Scan for the cell matching the given text and deliver its (x, y) coordinate at center. 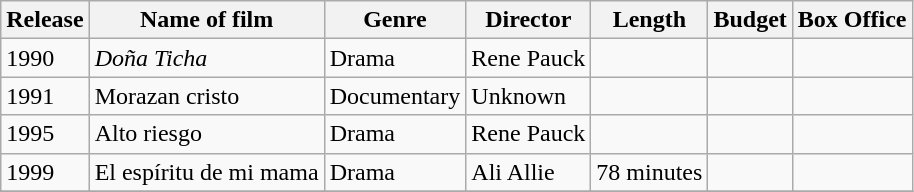
Name of film (206, 20)
Genre (395, 20)
Director (528, 20)
1999 (45, 172)
Release (45, 20)
1995 (45, 134)
Unknown (528, 96)
Doña Ticha (206, 58)
El espíritu de mi mama (206, 172)
Ali Allie (528, 172)
1991 (45, 96)
Documentary (395, 96)
Length (650, 20)
Morazan cristo (206, 96)
Budget (750, 20)
78 minutes (650, 172)
1990 (45, 58)
Box Office (852, 20)
Alto riesgo (206, 134)
